Find where the given text appears and provide that cell's center as [X, Y] coordinate. 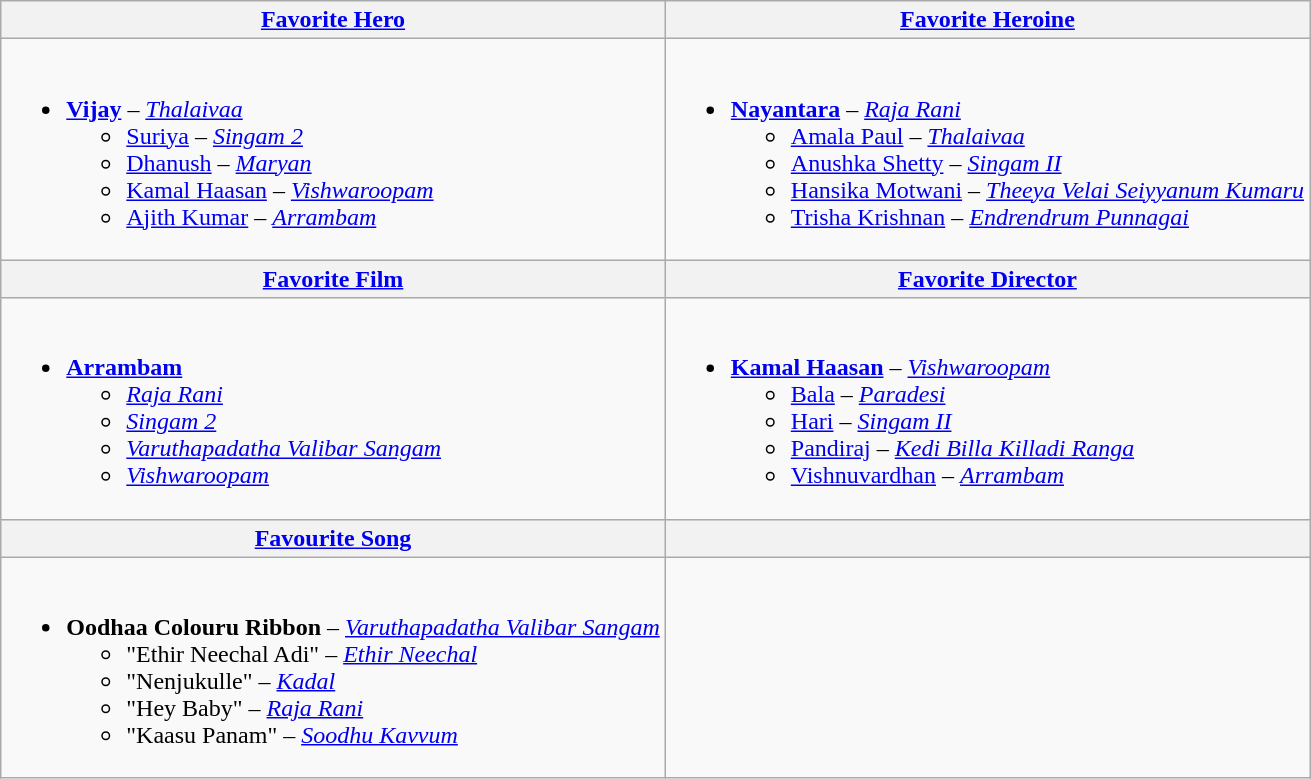
Favorite Hero [334, 20]
Vijay – ThalaivaaSuriya – Singam 2Dhanush – MaryanKamal Haasan – VishwaroopamAjith Kumar – Arrambam [334, 150]
Favorite Heroine [987, 20]
Favourite Song [334, 538]
Favorite Film [334, 279]
Favorite Director [987, 279]
ArrambamRaja RaniSingam 2Varuthapadatha Valibar SangamVishwaroopam [334, 408]
Kamal Haasan – VishwaroopamBala – ParadesiHari – Singam IIPandiraj – Kedi Billa Killadi RangaVishnuvardhan – Arrambam [987, 408]
